Identify which cell holds the provided text, then report its [X, Y] central coordinate. 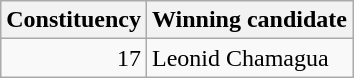
Winning candidate [249, 20]
Constituency [74, 20]
17 [74, 58]
Leonid Chamagua [249, 58]
